Identify which cell holds the provided text, then report its [X, Y] central coordinate. 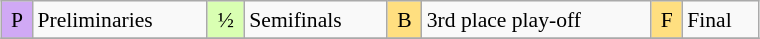
Final [720, 20]
F [666, 20]
B [404, 20]
Semifinals [316, 20]
3rd place play-off [537, 20]
P [18, 20]
½ [226, 20]
Preliminaries [120, 20]
